Capture the cell that displays the provided text and extract its (X, Y) central coordinate. 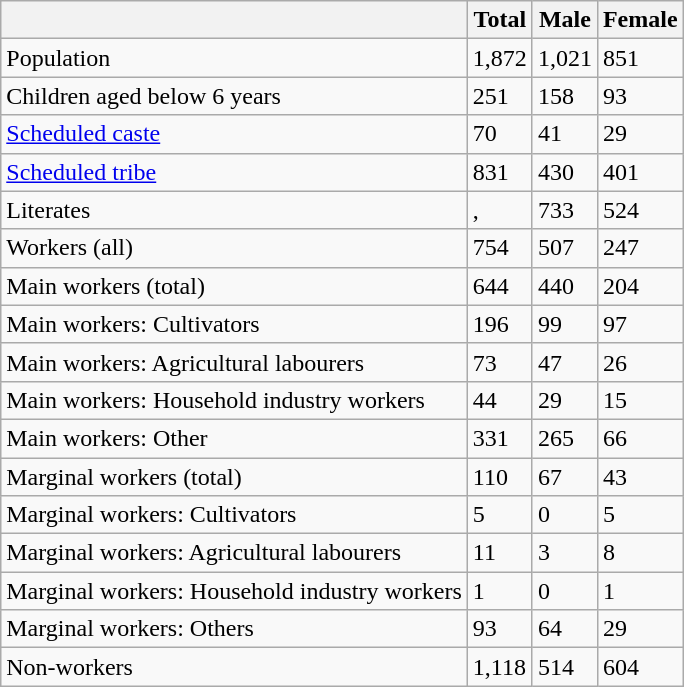
Literates (234, 210)
41 (564, 134)
Scheduled tribe (234, 172)
66 (640, 438)
440 (564, 286)
Scheduled caste (234, 134)
43 (640, 477)
Population (234, 58)
196 (500, 324)
Marginal workers: Others (234, 629)
Marginal workers: Agricultural labourers (234, 553)
Main workers: Other (234, 438)
Main workers (total) (234, 286)
507 (564, 248)
1,872 (500, 58)
, (500, 210)
70 (500, 134)
Main workers: Household industry workers (234, 400)
Main workers: Agricultural labourers (234, 362)
851 (640, 58)
Non-workers (234, 667)
97 (640, 324)
Children aged below 6 years (234, 96)
8 (640, 553)
831 (500, 172)
3 (564, 553)
604 (640, 667)
Male (564, 20)
401 (640, 172)
15 (640, 400)
514 (564, 667)
430 (564, 172)
Marginal workers: Cultivators (234, 515)
Marginal workers: Household industry workers (234, 591)
44 (500, 400)
733 (564, 210)
644 (500, 286)
Marginal workers (total) (234, 477)
47 (564, 362)
1,118 (500, 667)
Total (500, 20)
Main workers: Cultivators (234, 324)
67 (564, 477)
26 (640, 362)
247 (640, 248)
331 (500, 438)
99 (564, 324)
204 (640, 286)
265 (564, 438)
754 (500, 248)
Workers (all) (234, 248)
11 (500, 553)
1,021 (564, 58)
64 (564, 629)
110 (500, 477)
Female (640, 20)
251 (500, 96)
524 (640, 210)
73 (500, 362)
158 (564, 96)
